Scan for the cell matching the given text and deliver its [X, Y] coordinate at center. 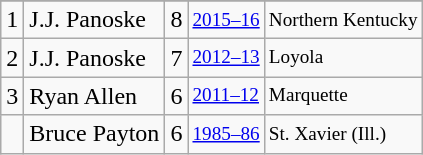
2011–12 [226, 96]
3 [12, 96]
Ryan Allen [94, 96]
St. Xavier (Ill.) [343, 134]
2012–13 [226, 58]
Loyola [343, 58]
2 [12, 58]
2015–16 [226, 20]
Bruce Payton [94, 134]
1985–86 [226, 134]
8 [176, 20]
Marquette [343, 96]
Northern Kentucky [343, 20]
1 [12, 20]
7 [176, 58]
